Detect which cell encompasses the target text, then output its (x, y) center coordinate. 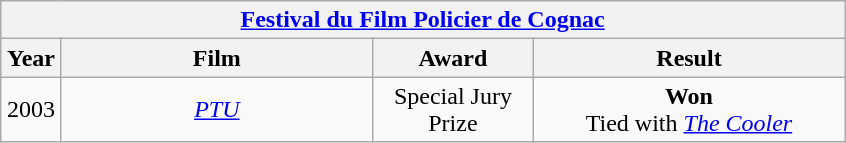
PTU (216, 110)
Award (452, 58)
2003 (32, 110)
Result (688, 58)
WonTied with The Cooler (688, 110)
Year (32, 58)
Festival du Film Policier de Cognac (423, 20)
Special Jury Prize (452, 110)
Film (216, 58)
